Extract the [x, y] coordinate from the center of the cell holding the provided text.  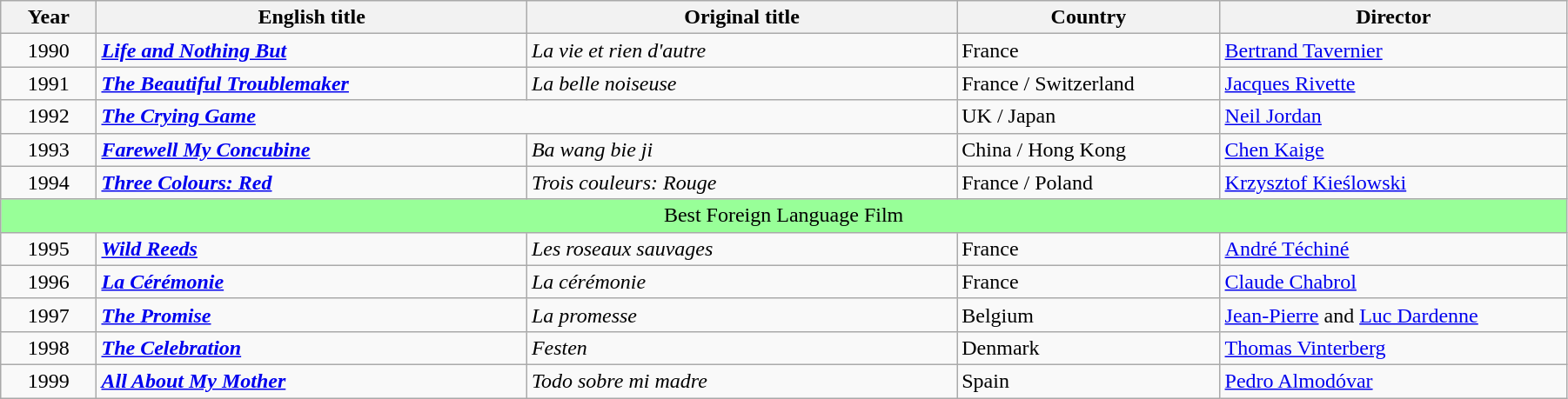
Jean-Pierre and Luc Dardenne [1393, 315]
1991 [49, 83]
Three Colours: Red [312, 183]
Festen [741, 348]
Country [1089, 17]
Ba wang bie ji [741, 150]
UK / Japan [1089, 116]
France / Switzerland [1089, 83]
Best Foreign Language Film [784, 216]
China / Hong Kong [1089, 150]
Spain [1089, 381]
Les roseaux sauvages [741, 249]
Todo sobre mi madre [741, 381]
Director [1393, 17]
The Crying Game [527, 116]
Thomas Vinterberg [1393, 348]
Chen Kaige [1393, 150]
Neil Jordan [1393, 116]
Bertrand Tavernier [1393, 50]
Year [49, 17]
Wild Reeds [312, 249]
The Celebration [312, 348]
Original title [741, 17]
1992 [49, 116]
La cérémonie [741, 282]
Pedro Almodóvar [1393, 381]
1993 [49, 150]
The Beautiful Troublemaker [312, 83]
La promesse [741, 315]
English title [312, 17]
1998 [49, 348]
André Téchiné [1393, 249]
1997 [49, 315]
The Promise [312, 315]
1999 [49, 381]
Life and Nothing But [312, 50]
All About My Mother [312, 381]
Belgium [1089, 315]
Farewell My Concubine [312, 150]
Krzysztof Kieślowski [1393, 183]
1995 [49, 249]
La Cérémonie [312, 282]
1990 [49, 50]
Trois couleurs: Rouge [741, 183]
Denmark [1089, 348]
La vie et rien d'autre [741, 50]
1996 [49, 282]
France / Poland [1089, 183]
Claude Chabrol [1393, 282]
1994 [49, 183]
Jacques Rivette [1393, 83]
La belle noiseuse [741, 83]
